Output the (x, y) coordinate of the center of the cell containing the given text.  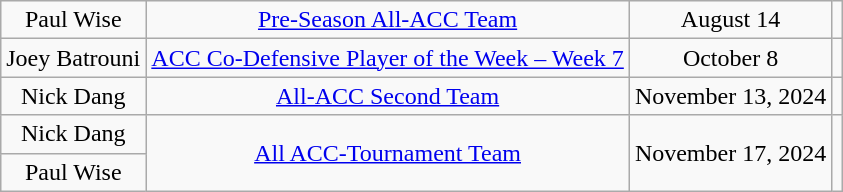
All ACC-Tournament Team (388, 153)
October 8 (730, 58)
August 14 (730, 20)
Pre-Season All-ACC Team (388, 20)
Joey Batrouni (74, 58)
November 17, 2024 (730, 153)
November 13, 2024 (730, 96)
ACC Co-Defensive Player of the Week – Week 7 (388, 58)
All-ACC Second Team (388, 96)
